Find where the given text appears and provide that cell's center as (X, Y) coordinate. 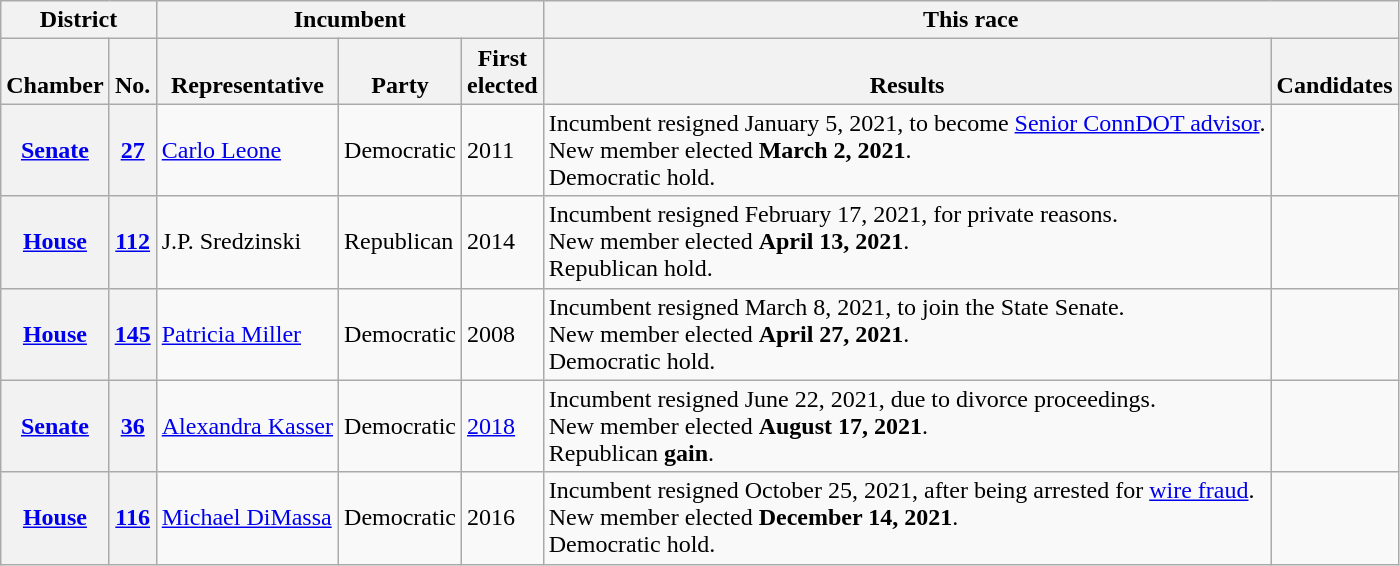
2014 (503, 242)
This race (970, 20)
Incumbent (350, 20)
Incumbent resigned June 22, 2021, due to divorce proceedings.New member elected August 17, 2021.Republican gain. (907, 426)
116 (132, 518)
Results (907, 72)
Chamber (55, 72)
2008 (503, 334)
Patricia Miller (247, 334)
2011 (503, 150)
Incumbent resigned March 8, 2021, to join the State Senate.New member elected April 27, 2021.Democratic hold. (907, 334)
Candidates (1334, 72)
J.P. Sredzinski (247, 242)
2018 (503, 426)
Party (400, 72)
Michael DiMassa (247, 518)
Firstelected (503, 72)
No. (132, 72)
Incumbent resigned January 5, 2021, to become Senior ConnDOT advisor.New member elected March 2, 2021.Democratic hold. (907, 150)
145 (132, 334)
Republican (400, 242)
Incumbent resigned October 25, 2021, after being arrested for wire fraud.New member elected December 14, 2021.Democratic hold. (907, 518)
Carlo Leone (247, 150)
District (78, 20)
112 (132, 242)
36 (132, 426)
Incumbent resigned February 17, 2021, for private reasons.New member elected April 13, 2021.Republican hold. (907, 242)
Representative (247, 72)
27 (132, 150)
Alexandra Kasser (247, 426)
2016 (503, 518)
